Determine the (X, Y) coordinate at the center of the cell enclosing the given text.  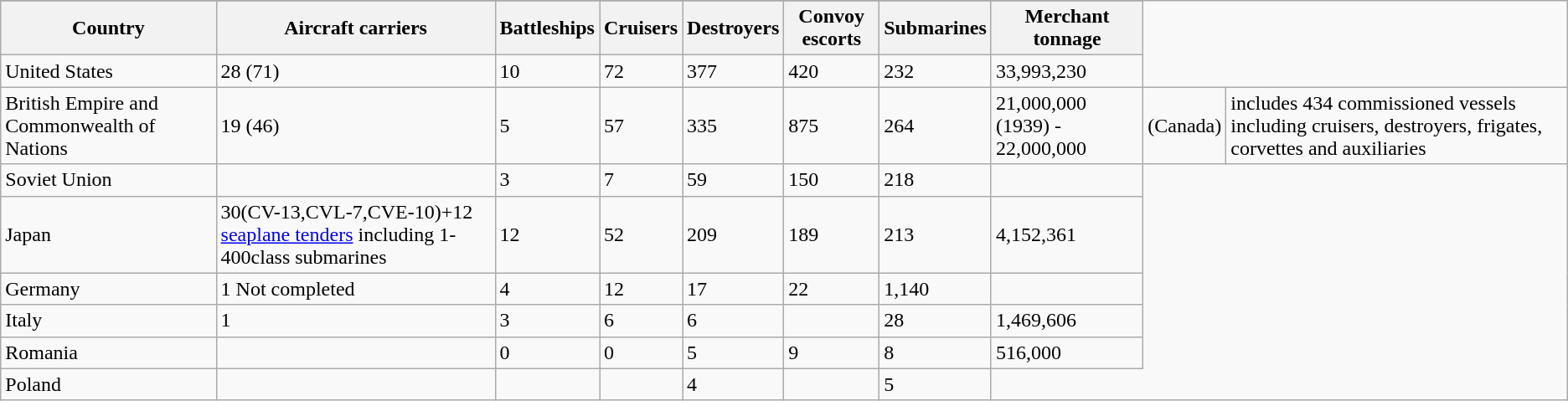
28 (936, 321)
218 (936, 180)
59 (734, 180)
516,000 (1067, 352)
30(CV-13,CVL-7,CVE-10)+12 seaplane tenders including 1-400class submarines (355, 234)
57 (642, 126)
Submarines (936, 28)
United States (109, 71)
17 (734, 289)
209 (734, 234)
Japan (109, 234)
Romania (109, 352)
includes 434 commissioned vessels including cruisers, destroyers, frigates, corvettes and auxiliaries (1397, 126)
Soviet Union (109, 180)
377 (734, 71)
150 (832, 180)
264 (936, 126)
52 (642, 234)
22 (832, 289)
189 (832, 234)
7 (642, 180)
33,993,230 (1067, 71)
72 (642, 71)
1 (355, 321)
1 Not completed (355, 289)
9 (832, 352)
4,152,361 (1067, 234)
213 (936, 234)
1,140 (936, 289)
232 (936, 71)
28 (71) (355, 71)
10 (547, 71)
Destroyers (734, 28)
Germany (109, 289)
Cruisers (642, 28)
Aircraft carriers (355, 28)
420 (832, 71)
British Empire and Commonwealth of Nations (109, 126)
8 (936, 352)
Italy (109, 321)
Country (109, 28)
Battleships (547, 28)
Convoy escorts (832, 28)
1,469,606 (1067, 321)
19 (46) (355, 126)
21,000,000 (1939) - 22,000,000 (1067, 126)
Poland (109, 384)
(Canada) (1184, 126)
335 (734, 126)
Merchant tonnage (1067, 28)
875 (832, 126)
